Return (X, Y) of the center of cell containing provided text 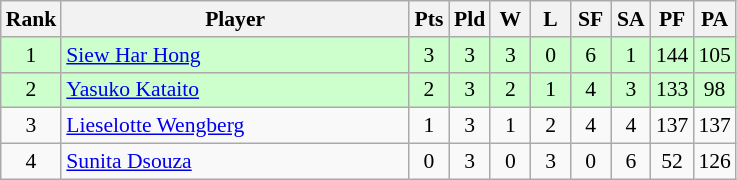
105 (714, 55)
98 (714, 90)
PF (672, 19)
144 (672, 55)
126 (714, 162)
Pld (470, 19)
Siew Har Hong (235, 55)
Rank (32, 19)
133 (672, 90)
Lieselotte Wengberg (235, 126)
PA (714, 19)
Player (235, 19)
Sunita Dsouza (235, 162)
52 (672, 162)
SF (591, 19)
SA (631, 19)
Yasuko Kataito (235, 90)
Pts (429, 19)
L (550, 19)
W (510, 19)
